Return (X, Y) of the center of cell containing provided text 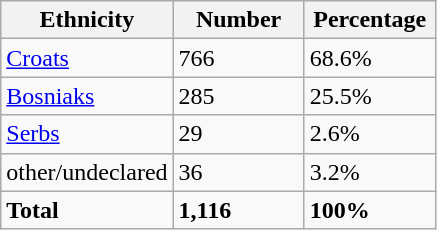
68.6% (370, 58)
766 (238, 58)
Ethnicity (87, 20)
29 (238, 134)
1,116 (238, 210)
Croats (87, 58)
100% (370, 210)
25.5% (370, 96)
36 (238, 172)
2.6% (370, 134)
Total (87, 210)
285 (238, 96)
Bosniaks (87, 96)
Percentage (370, 20)
3.2% (370, 172)
Serbs (87, 134)
Number (238, 20)
other/undeclared (87, 172)
